Output the [X, Y] coordinate of the center of the cell containing the given text.  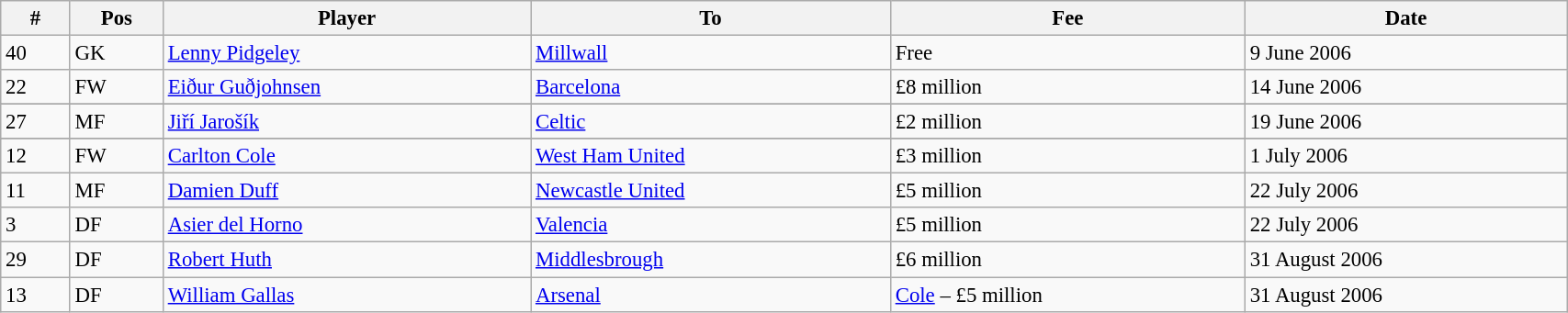
Valencia [711, 225]
Lenny Pidgeley [346, 53]
Jiří Jarošík [346, 122]
Player [346, 18]
Arsenal [711, 295]
3 [35, 225]
£3 million [1067, 156]
Date [1405, 18]
27 [35, 122]
£2 million [1067, 122]
Celtic [711, 122]
14 June 2006 [1405, 87]
29 [35, 260]
Fee [1067, 18]
£6 million [1067, 260]
Pos [116, 18]
Newcastle United [711, 191]
9 June 2006 [1405, 53]
Cole – £5 million [1067, 295]
William Gallas [346, 295]
Barcelona [711, 87]
To [711, 18]
11 [35, 191]
Damien Duff [346, 191]
Eiður Guðjohnsen [346, 87]
Robert Huth [346, 260]
19 June 2006 [1405, 122]
GK [116, 53]
Carlton Cole [346, 156]
Middlesbrough [711, 260]
12 [35, 156]
22 [35, 87]
Asier del Horno [346, 225]
Millwall [711, 53]
Free [1067, 53]
13 [35, 295]
West Ham United [711, 156]
£8 million [1067, 87]
40 [35, 53]
# [35, 18]
1 July 2006 [1405, 156]
